Scan for the cell matching the given text and deliver its [x, y] coordinate at center. 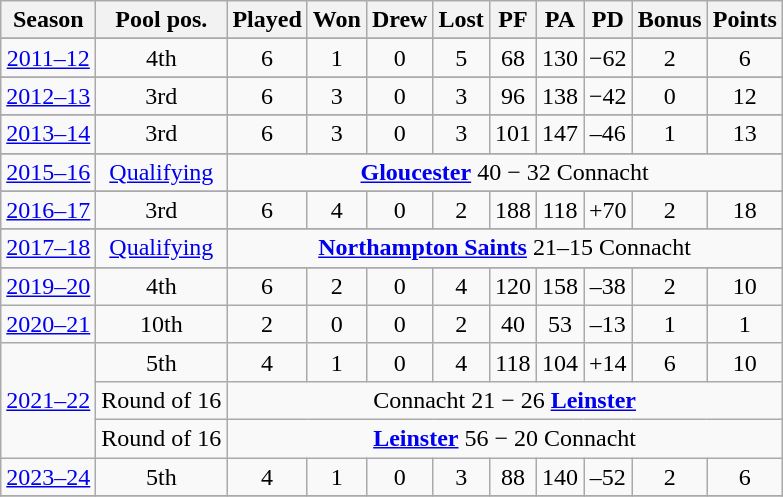
40 [512, 324]
2019–20 [48, 286]
Season [48, 20]
PD [608, 20]
Bonus [670, 20]
Points [744, 20]
2015–16 [48, 172]
130 [560, 58]
2021–22 [48, 400]
Connacht 21 − 26 Leinster [504, 400]
68 [512, 58]
–13 [608, 324]
2023–24 [48, 477]
96 [512, 96]
2011–12 [48, 58]
2012–13 [48, 96]
Drew [400, 20]
138 [560, 96]
140 [560, 477]
+70 [608, 210]
2017–18 [48, 248]
Won [336, 20]
158 [560, 286]
Northampton Saints 21–15 Connacht [504, 248]
88 [512, 477]
2013–14 [48, 134]
PA [560, 20]
5 [461, 58]
2020–21 [48, 324]
Lost [461, 20]
−42 [608, 96]
Played [267, 20]
Pool pos. [162, 20]
101 [512, 134]
147 [560, 134]
+14 [608, 362]
53 [560, 324]
PF [512, 20]
Gloucester 40 − 32 Connacht [504, 172]
18 [744, 210]
–52 [608, 477]
104 [560, 362]
13 [744, 134]
188 [512, 210]
−62 [608, 58]
120 [512, 286]
–46 [608, 134]
10th [162, 324]
–38 [608, 286]
2016–17 [48, 210]
Leinster 56 − 20 Connacht [504, 438]
12 [744, 96]
